Detect which cell encompasses the target text, then output its (X, Y) center coordinate. 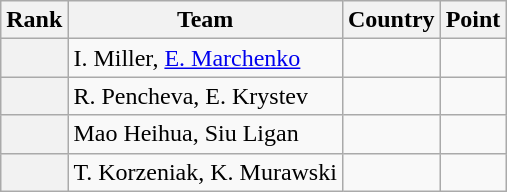
Team (206, 20)
Mao Heihua, Siu Ligan (206, 134)
R. Pencheva, E. Krystev (206, 96)
T. Korzeniak, K. Murawski (206, 172)
Rank (34, 20)
Country (391, 20)
Point (473, 20)
I. Miller, E. Marchenko (206, 58)
